Detect which cell encompasses the target text, then output its (x, y) center coordinate. 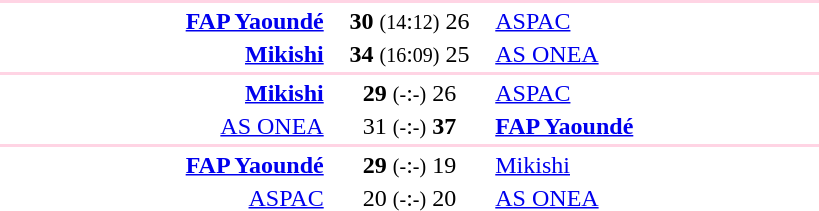
31 (-:-) 37 (410, 126)
30 (14:12) 26 (410, 21)
29 (-:-) 19 (410, 165)
34 (16:09) 25 (410, 54)
29 (-:-) 26 (410, 93)
